Pinpoint the cell where the given text exists, returning its (X, Y) midpoint coordinate. 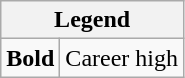
Legend (92, 20)
Bold (30, 58)
Career high (122, 58)
